Return (X, Y) of the center of cell containing provided text 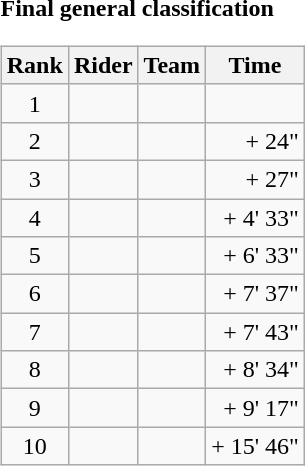
3 (34, 179)
+ 24" (256, 141)
+ 7' 43" (256, 332)
6 (34, 294)
+ 8' 34" (256, 370)
+ 4' 33" (256, 217)
+ 7' 37" (256, 294)
Team (172, 65)
+ 15' 46" (256, 446)
1 (34, 103)
9 (34, 408)
5 (34, 256)
+ 6' 33" (256, 256)
+ 9' 17" (256, 408)
Time (256, 65)
2 (34, 141)
4 (34, 217)
7 (34, 332)
Rank (34, 65)
+ 27" (256, 179)
10 (34, 446)
8 (34, 370)
Rider (103, 65)
